From the cell containing the given text, extract its center point as [X, Y] coordinate. 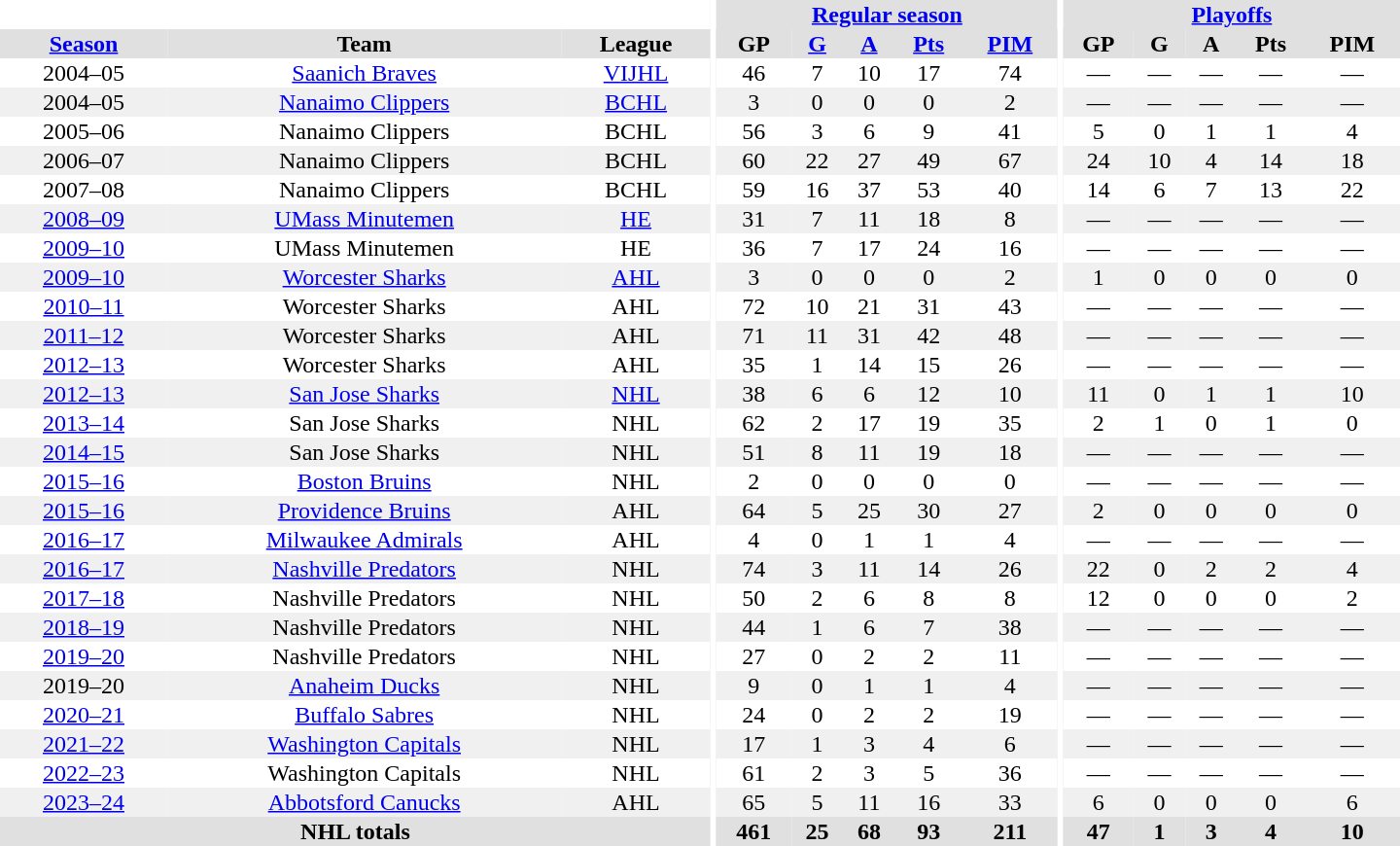
Saanich Braves [364, 73]
2005–06 [84, 131]
56 [754, 131]
49 [929, 160]
43 [1010, 306]
2017–18 [84, 598]
53 [929, 190]
Boston Bruins [364, 481]
Playoffs [1232, 15]
67 [1010, 160]
47 [1099, 831]
41 [1010, 131]
48 [1010, 335]
60 [754, 160]
2007–08 [84, 190]
461 [754, 831]
Providence Bruins [364, 511]
59 [754, 190]
13 [1270, 190]
50 [754, 598]
65 [754, 802]
21 [869, 306]
Season [84, 44]
Buffalo Sabres [364, 715]
2008–09 [84, 219]
2013–14 [84, 423]
Regular season [887, 15]
2011–12 [84, 335]
15 [929, 365]
VIJHL [636, 73]
46 [754, 73]
NHL totals [356, 831]
44 [754, 627]
30 [929, 511]
2018–19 [84, 627]
68 [869, 831]
40 [1010, 190]
42 [929, 335]
2022–23 [84, 773]
64 [754, 511]
2006–07 [84, 160]
93 [929, 831]
2010–11 [84, 306]
Anaheim Ducks [364, 686]
33 [1010, 802]
61 [754, 773]
2020–21 [84, 715]
Milwaukee Admirals [364, 540]
Team [364, 44]
37 [869, 190]
2021–22 [84, 744]
51 [754, 452]
Abbotsford Canucks [364, 802]
72 [754, 306]
League [636, 44]
2014–15 [84, 452]
62 [754, 423]
2023–24 [84, 802]
71 [754, 335]
211 [1010, 831]
